Detect which cell encompasses the target text, then output its [x, y] center coordinate. 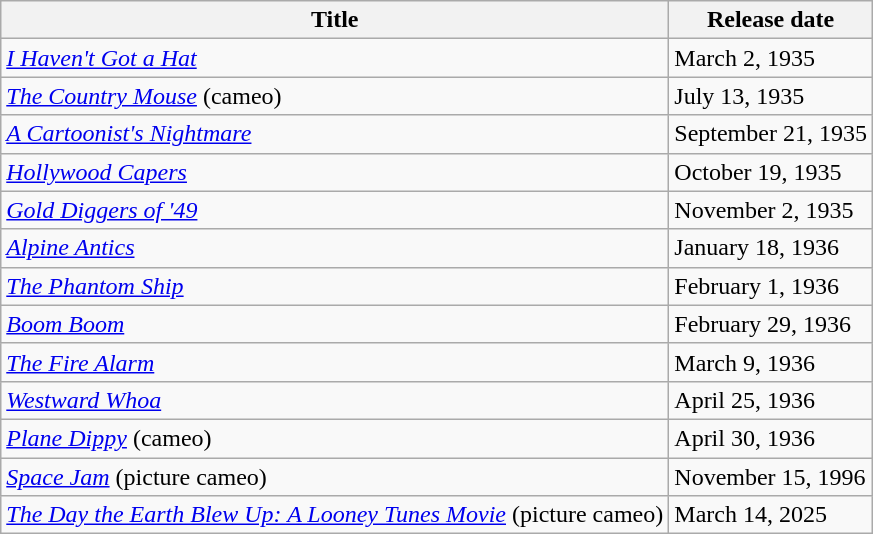
A Cartoonist's Nightmare [335, 134]
Westward Whoa [335, 400]
March 2, 1935 [771, 58]
The Fire Alarm [335, 362]
Gold Diggers of '49 [335, 210]
Title [335, 20]
Space Jam (picture cameo) [335, 477]
The Country Mouse (cameo) [335, 96]
April 30, 1936 [771, 438]
February 1, 1936 [771, 286]
Release date [771, 20]
The Phantom Ship [335, 286]
November 15, 1996 [771, 477]
April 25, 1936 [771, 400]
I Haven't Got a Hat [335, 58]
Plane Dippy (cameo) [335, 438]
Hollywood Capers [335, 172]
March 9, 1936 [771, 362]
Alpine Antics [335, 248]
The Day the Earth Blew Up: A Looney Tunes Movie (picture cameo) [335, 515]
July 13, 1935 [771, 96]
September 21, 1935 [771, 134]
February 29, 1936 [771, 324]
Boom Boom [335, 324]
November 2, 1935 [771, 210]
January 18, 1936 [771, 248]
October 19, 1935 [771, 172]
March 14, 2025 [771, 515]
